Return (x, y) of the center of cell containing provided text 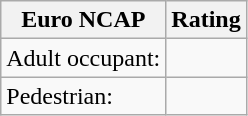
Euro NCAP (84, 20)
Adult occupant: (84, 58)
Pedestrian: (84, 96)
Rating (206, 20)
